From the cell containing the given text, extract its center point as [x, y] coordinate. 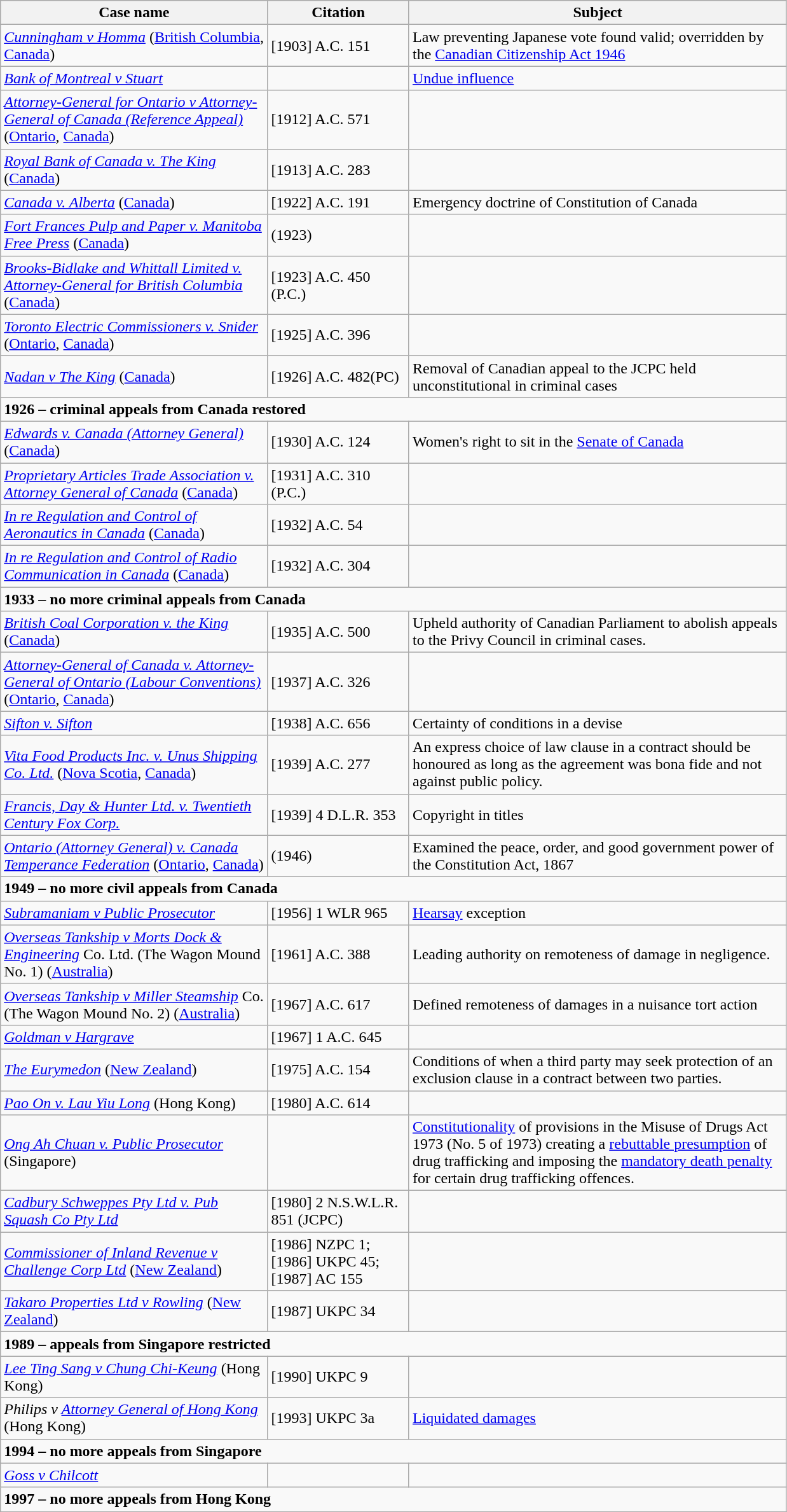
In re Regulation and Control of Aeronautics in Canada (Canada) [134, 525]
[1986] NZPC 1; [1986] UKPC 45; [1987] AC 155 [338, 1261]
1989 – appeals from Singapore restricted [393, 1344]
[1922] A.C. 191 [338, 202]
Goss v Chilcott [134, 1475]
Takaro Properties Ltd v Rowling (New Zealand) [134, 1312]
Brooks-Bidlake and Whittall Limited v. Attorney-General for British Columbia (Canada) [134, 285]
Bank of Montreal v Stuart [134, 78]
[1980] A.C. 614 [338, 1102]
Attorney-General for Ontario v Attorney-General of Canada (Reference Appeal) (Ontario, Canada) [134, 120]
[1975] A.C. 154 [338, 1070]
Commissioner of Inland Revenue v Challenge Corp Ltd (New Zealand) [134, 1261]
[1938] A.C. 656 [338, 723]
Nadan v The King (Canada) [134, 377]
Attorney-General of Canada v. Attorney-General of Ontario (Labour Conventions) (Ontario, Canada) [134, 682]
[1961] A.C. 388 [338, 954]
Francis, Day & Hunter Ltd. v. Twentieth Century Fox Corp. [134, 814]
Lee Ting Sang v Chung Chi-Keung (Hong Kong) [134, 1377]
Leading authority on remoteness of damage in negligence. [598, 954]
[1993] UKPC 3a [338, 1418]
Overseas Tankship v Miller Steamship Co. (The Wagon Mound No. 2) (Australia) [134, 1004]
Royal Bank of Canada v. The King (Canada) [134, 169]
[1939] 4 D.L.R. 353 [338, 814]
Ong Ah Chuan v. Public Prosecutor (Singapore) [134, 1153]
[1935] A.C. 500 [338, 632]
Toronto Electric Commissioners v. Snider (Ontario, Canada) [134, 335]
Undue influence [598, 78]
Case name [134, 13]
1997 – no more appeals from Hong Kong [393, 1499]
[1930] A.C. 124 [338, 441]
[1939] A.C. 277 [338, 765]
Proprietary Articles Trade Association v. Attorney General of Canada (Canada) [134, 483]
Removal of Canadian appeal to the JCPC held unconstitutional in criminal cases [598, 377]
Cadbury Schweppes Pty Ltd v. Pub Squash Co Pty Ltd [134, 1211]
[1931] A.C. 310 (P.C.) [338, 483]
Subramaniam v Public Prosecutor [134, 913]
The Eurymedon (New Zealand) [134, 1070]
[1932] A.C. 304 [338, 566]
Upheld authority of Canadian Parliament to abolish appeals to the Privy Council in criminal cases. [598, 632]
Law preventing Japanese vote found valid; overridden by the Canadian Citizenship Act 1946 [598, 46]
[1990] UKPC 9 [338, 1377]
Goldman v Hargrave [134, 1037]
[1923] A.C. 450 (P.C.) [338, 285]
[1925] A.C. 396 [338, 335]
[1912] A.C. 571 [338, 120]
Defined remoteness of damages in a nuisance tort action [598, 1004]
[1956] 1 WLR 965 [338, 913]
1994 – no more appeals from Singapore [393, 1451]
Conditions of when a third party may seek protection of an exclusion clause in a contract between two parties. [598, 1070]
Citation [338, 13]
Hearsay exception [598, 913]
British Coal Corporation v. the King (Canada) [134, 632]
Liquidated damages [598, 1418]
Cunningham v Homma (British Columbia, Canada) [134, 46]
[1980] 2 N.S.W.L.R. 851 (JCPC) [338, 1211]
Certainty of conditions in a devise [598, 723]
Emergency doctrine of Constitution of Canada [598, 202]
[1932] A.C. 54 [338, 525]
Pao On v. Lau Yiu Long (Hong Kong) [134, 1102]
Subject [598, 13]
1949 – no more civil appeals from Canada [393, 889]
Philips v Attorney General of Hong Kong (Hong Kong) [134, 1418]
(1946) [338, 856]
Examined the peace, order, and good government power of the Constitution Act, 1867 [598, 856]
[1937] A.C. 326 [338, 682]
Overseas Tankship v Morts Dock & Engineering Co. Ltd. (The Wagon Mound No. 1) (Australia) [134, 954]
1933 – no more criminal appeals from Canada [393, 599]
1926 – criminal appeals from Canada restored [393, 409]
Sifton v. Sifton [134, 723]
Edwards v. Canada (Attorney General) (Canada) [134, 441]
[1967] 1 A.C. 645 [338, 1037]
[1926] A.C. 482(PC) [338, 377]
Vita Food Products Inc. v. Unus Shipping Co. Ltd. (Nova Scotia, Canada) [134, 765]
[1913] A.C. 283 [338, 169]
[1903] A.C. 151 [338, 46]
An express choice of law clause in a contract should be honoured as long as the agreement was bona fide and not against public policy. [598, 765]
Ontario (Attorney General) v. Canada Temperance Federation (Ontario, Canada) [134, 856]
[1987] UKPC 34 [338, 1312]
Women's right to sit in the Senate of Canada [598, 441]
In re Regulation and Control of Radio Communication in Canada (Canada) [134, 566]
[1967] A.C. 617 [338, 1004]
Copyright in titles [598, 814]
(1923) [338, 235]
Canada v. Alberta (Canada) [134, 202]
Fort Frances Pulp and Paper v. Manitoba Free Press (Canada) [134, 235]
